For the text-containing cell, return its midpoint in (X, Y) coordinate format. 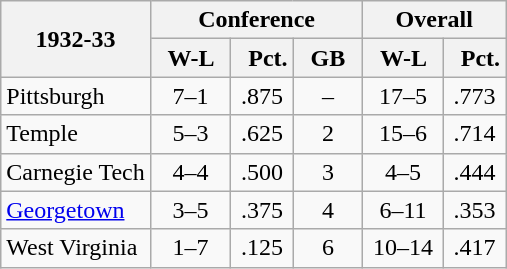
.625 (262, 134)
.417 (474, 248)
.444 (474, 172)
5–3 (190, 134)
Carnegie Tech (76, 172)
GB (328, 58)
.773 (474, 96)
15–6 (403, 134)
.125 (262, 248)
.875 (262, 96)
Temple (76, 134)
10–14 (403, 248)
17–5 (403, 96)
Georgetown (76, 210)
6 (328, 248)
.500 (262, 172)
3–5 (190, 210)
1–7 (190, 248)
.375 (262, 210)
– (328, 96)
4 (328, 210)
4–5 (403, 172)
Pittsburgh (76, 96)
West Virginia (76, 248)
7–1 (190, 96)
Conference (256, 20)
2 (328, 134)
.714 (474, 134)
6–11 (403, 210)
Overall (434, 20)
4–4 (190, 172)
3 (328, 172)
1932-33 (76, 39)
.353 (474, 210)
